Extract the (x, y) coordinate from the center of the cell holding the provided text.  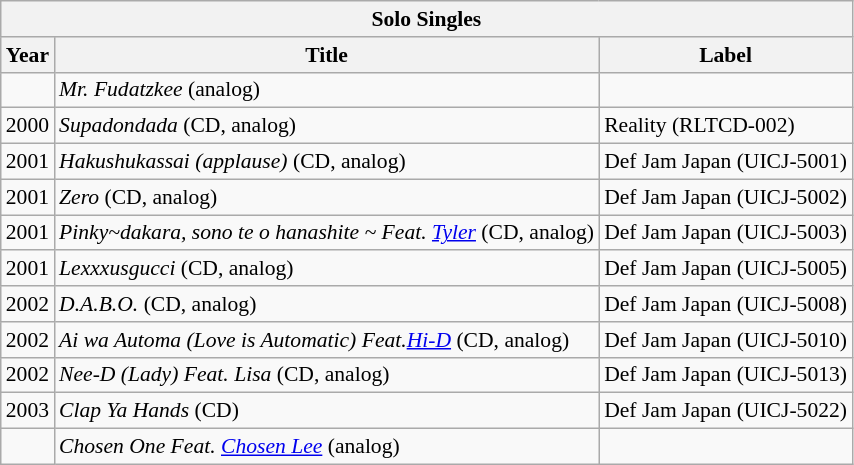
Year (28, 55)
Pinky~dakara, sono te o hanashite ~ Feat. Tyler (CD, analog) (326, 233)
Def Jam Japan (UICJ-5001) (726, 162)
Zero (CD, analog) (326, 197)
2003 (28, 411)
Mr. Fudatzkee (analog) (326, 90)
Def Jam Japan (UICJ-5002) (726, 197)
Def Jam Japan (UICJ-5022) (726, 411)
Title (326, 55)
Def Jam Japan (UICJ-5010) (726, 340)
Def Jam Japan (UICJ-5003) (726, 233)
Supadondada (CD, analog) (326, 126)
Nee-D (Lady) Feat. Lisa (CD, analog) (326, 375)
Def Jam Japan (UICJ-5005) (726, 269)
Chosen One Feat. Chosen Lee (analog) (326, 447)
Def Jam Japan (UICJ-5013) (726, 375)
Def Jam Japan (UICJ-5008) (726, 304)
2000 (28, 126)
Clap Ya Hands (CD) (326, 411)
Label (726, 55)
Hakushukassai (applause) (CD, analog) (326, 162)
Lexxxusgucci (CD, analog) (326, 269)
D.A.B.O. (CD, analog) (326, 304)
Ai wa Automa (Love is Automatic) Feat.Hi-D (CD, analog) (326, 340)
Solo Singles (426, 19)
Reality (RLTCD-002) (726, 126)
